Detect which cell encompasses the target text, then output its [x, y] center coordinate. 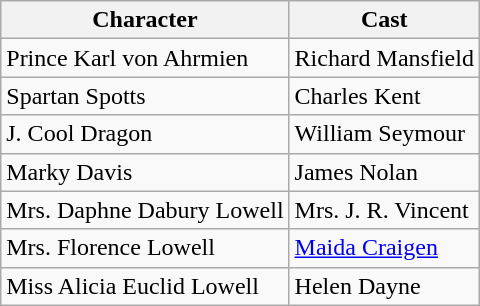
Mrs. Florence Lowell [145, 248]
Charles Kent [384, 96]
Character [145, 20]
Cast [384, 20]
Marky Davis [145, 172]
Helen Dayne [384, 286]
Richard Mansfield [384, 58]
Spartan Spotts [145, 96]
Miss Alicia Euclid Lowell [145, 286]
Mrs. J. R. Vincent [384, 210]
Prince Karl von Ahrmien [145, 58]
William Seymour [384, 134]
J. Cool Dragon [145, 134]
Mrs. Daphne Dabury Lowell [145, 210]
James Nolan [384, 172]
Maida Craigen [384, 248]
